Extract the [x, y] coordinate from the center of the cell holding the provided text.  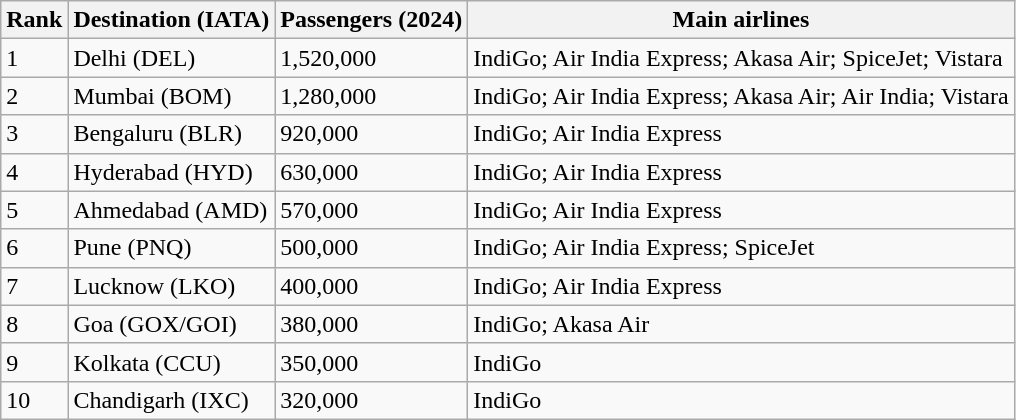
2 [34, 96]
Pune (PNQ) [172, 248]
Goa (GOX/GOI) [172, 324]
7 [34, 286]
IndiGo; Air India Express; SpiceJet [741, 248]
Mumbai (BOM) [172, 96]
6 [34, 248]
500,000 [372, 248]
Chandigarh (IXC) [172, 400]
3 [34, 134]
920,000 [372, 134]
Lucknow (LKO) [172, 286]
630,000 [372, 172]
320,000 [372, 400]
IndiGo; Air India Express; Akasa Air; Air India; Vistara [741, 96]
5 [34, 210]
Hyderabad (HYD) [172, 172]
10 [34, 400]
IndiGo; Akasa Air [741, 324]
350,000 [372, 362]
380,000 [372, 324]
Passengers (2024) [372, 20]
Delhi (DEL) [172, 58]
Bengaluru (BLR) [172, 134]
1,280,000 [372, 96]
570,000 [372, 210]
1 [34, 58]
Rank [34, 20]
Ahmedabad (AMD) [172, 210]
Destination (IATA) [172, 20]
Kolkata (CCU) [172, 362]
400,000 [372, 286]
8 [34, 324]
9 [34, 362]
1,520,000 [372, 58]
IndiGo; Air India Express; Akasa Air; SpiceJet; Vistara [741, 58]
4 [34, 172]
Main airlines [741, 20]
